Provide the [x, y] coordinate of the cell's center where the given text is located.  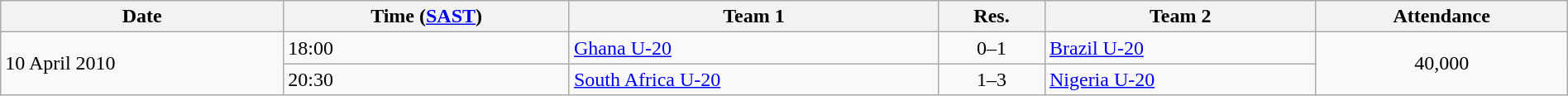
10 April 2010 [142, 64]
1–3 [992, 79]
Attendance [1441, 17]
Brazil U-20 [1180, 48]
Team 1 [753, 17]
0–1 [992, 48]
Date [142, 17]
20:30 [427, 79]
Res. [992, 17]
40,000 [1441, 64]
South Africa U-20 [753, 79]
Time (SAST) [427, 17]
18:00 [427, 48]
Ghana U-20 [753, 48]
Team 2 [1180, 17]
Nigeria U-20 [1180, 79]
